Return the (X, Y) coordinate for the center point of the cell that contains the specified text.  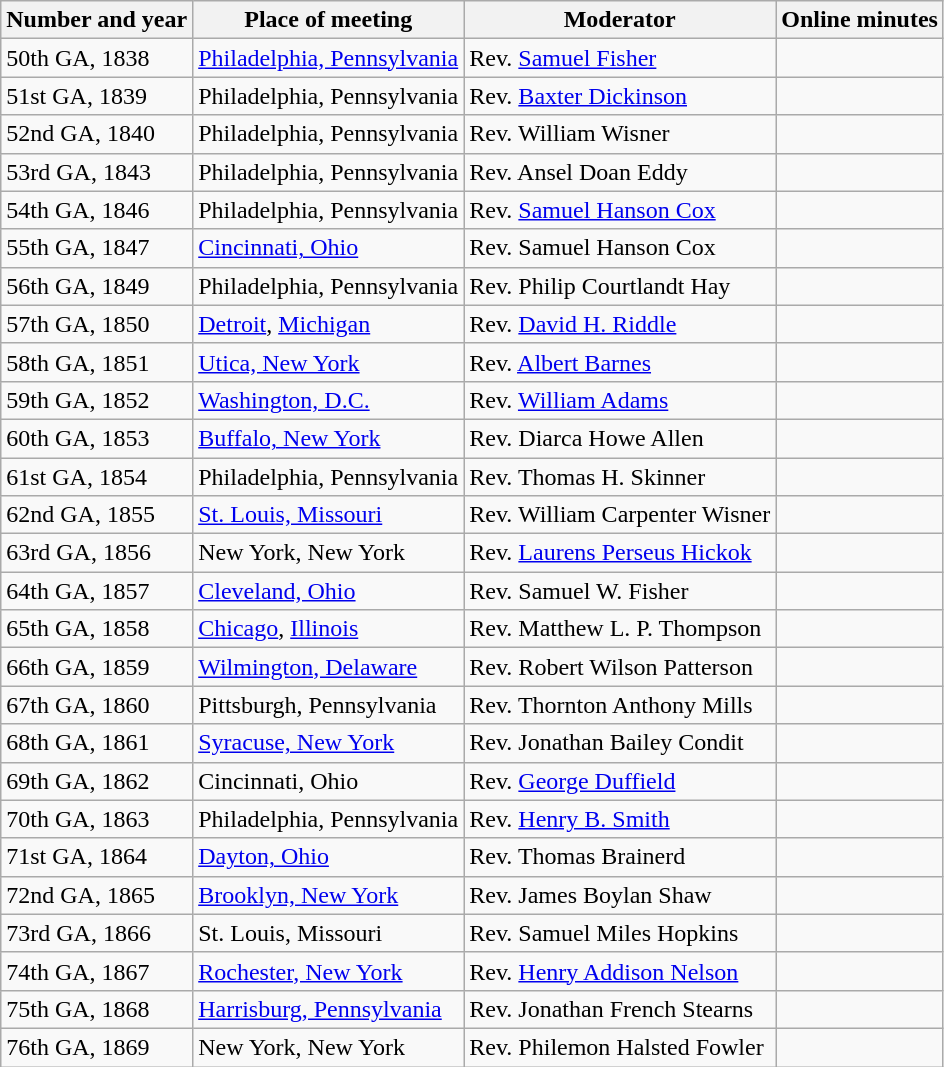
51st GA, 1839 (97, 96)
Pittsburgh, Pennsylvania (328, 705)
64th GA, 1857 (97, 591)
71st GA, 1864 (97, 857)
70th GA, 1863 (97, 819)
Rev. James Boylan Shaw (620, 895)
66th GA, 1859 (97, 667)
59th GA, 1852 (97, 400)
Detroit, Michigan (328, 324)
Utica, New York (328, 362)
65th GA, 1858 (97, 629)
Rev. Philemon Halsted Fowler (620, 1047)
Rev. Albert Barnes (620, 362)
58th GA, 1851 (97, 362)
69th GA, 1862 (97, 781)
Rev. Thomas H. Skinner (620, 477)
Washington, D.C. (328, 400)
53rd GA, 1843 (97, 172)
Rev. Thomas Brainerd (620, 857)
72nd GA, 1865 (97, 895)
Rev. George Duffield (620, 781)
56th GA, 1849 (97, 286)
Rev. Diarca Howe Allen (620, 438)
Buffalo, New York (328, 438)
75th GA, 1868 (97, 1009)
67th GA, 1860 (97, 705)
52nd GA, 1840 (97, 134)
50th GA, 1838 (97, 58)
Rev. Jonathan French Stearns (620, 1009)
Rev. Henry Addison Nelson (620, 971)
62nd GA, 1855 (97, 515)
Rev. Henry B. Smith (620, 819)
Cleveland, Ohio (328, 591)
Rev. William Carpenter Wisner (620, 515)
Brooklyn, New York (328, 895)
74th GA, 1867 (97, 971)
54th GA, 1846 (97, 210)
Rev. William Adams (620, 400)
Moderator (620, 20)
Rev. Samuel Fisher (620, 58)
Rev. William Wisner (620, 134)
Rev. Matthew L. P. Thompson (620, 629)
Rev. Baxter Dickinson (620, 96)
61st GA, 1854 (97, 477)
68th GA, 1861 (97, 743)
Online minutes (860, 20)
Rev. Robert Wilson Patterson (620, 667)
57th GA, 1850 (97, 324)
Place of meeting (328, 20)
Harrisburg, Pennsylvania (328, 1009)
Rev. Thornton Anthony Mills (620, 705)
Rochester, New York (328, 971)
Rev. Ansel Doan Eddy (620, 172)
Rev. Jonathan Bailey Condit (620, 743)
55th GA, 1847 (97, 248)
Rev. Laurens Perseus Hickok (620, 553)
Rev. David H. Riddle (620, 324)
Rev. Samuel Miles Hopkins (620, 933)
Wilmington, Delaware (328, 667)
Dayton, Ohio (328, 857)
63rd GA, 1856 (97, 553)
60th GA, 1853 (97, 438)
Syracuse, New York (328, 743)
73rd GA, 1866 (97, 933)
76th GA, 1869 (97, 1047)
Chicago, Illinois (328, 629)
Number and year (97, 20)
Rev. Philip Courtlandt Hay (620, 286)
Rev. Samuel W. Fisher (620, 591)
